Capture the cell that displays the provided text and extract its (x, y) central coordinate. 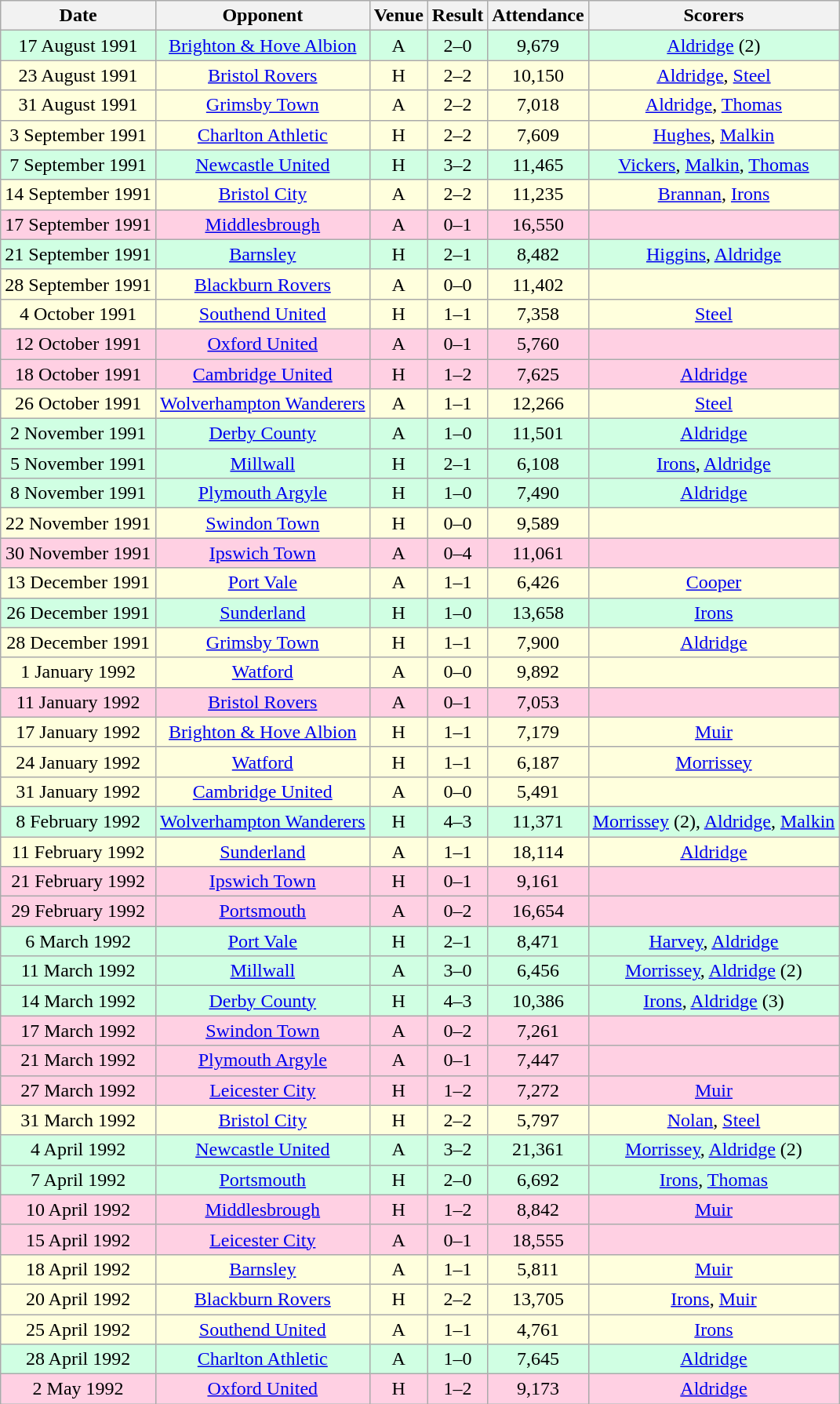
14 September 1991 (78, 195)
5,760 (538, 344)
9,589 (538, 523)
17 August 1991 (78, 45)
4 April 1992 (78, 1150)
13,705 (538, 1299)
Hughes, Malkin (714, 135)
27 March 1992 (78, 1090)
21 February 1992 (78, 882)
28 December 1991 (78, 642)
10,386 (538, 1001)
17 September 1991 (78, 224)
Venue (398, 16)
23 August 1991 (78, 75)
11,061 (538, 553)
Harvey, Aldridge (714, 941)
10,150 (538, 75)
Scorers (714, 16)
5,491 (538, 791)
Vickers, Malkin, Thomas (714, 165)
Higgins, Aldridge (714, 254)
7,900 (538, 642)
6,187 (538, 762)
28 April 1992 (78, 1359)
6 March 1992 (78, 941)
4,761 (538, 1329)
31 March 1992 (78, 1120)
2 May 1992 (78, 1389)
11,235 (538, 195)
Aldridge, Thomas (714, 105)
5,811 (538, 1269)
30 November 1991 (78, 553)
31 August 1991 (78, 105)
25 April 1992 (78, 1329)
11,465 (538, 165)
7,358 (538, 314)
6,108 (538, 464)
6,456 (538, 971)
10 April 1992 (78, 1209)
Morrissey (714, 762)
Irons, Aldridge (714, 464)
17 January 1992 (78, 732)
7,625 (538, 374)
Aldridge (2) (714, 45)
8 February 1992 (78, 821)
7 April 1992 (78, 1180)
18 October 1991 (78, 374)
7 September 1991 (78, 165)
Morrissey (2), Aldridge, Malkin (714, 821)
11,402 (538, 284)
9,679 (538, 45)
Cooper (714, 583)
5 November 1991 (78, 464)
11 February 1992 (78, 851)
7,053 (538, 702)
13 December 1991 (78, 583)
4 October 1991 (78, 314)
7,018 (538, 105)
21,361 (538, 1150)
Irons, Aldridge (3) (714, 1001)
12 October 1991 (78, 344)
6,692 (538, 1180)
18,114 (538, 851)
8,482 (538, 254)
Irons, Muir (714, 1299)
11 March 1992 (78, 971)
11,371 (538, 821)
7,447 (538, 1060)
7,261 (538, 1031)
20 April 1992 (78, 1299)
11,501 (538, 434)
7,272 (538, 1090)
8,842 (538, 1209)
7,490 (538, 493)
8,471 (538, 941)
1 January 1992 (78, 672)
Irons, Thomas (714, 1180)
Aldridge, Steel (714, 75)
2 November 1991 (78, 434)
24 January 1992 (78, 762)
18 April 1992 (78, 1269)
22 November 1991 (78, 523)
3–0 (457, 971)
3 September 1991 (78, 135)
31 January 1992 (78, 791)
12,266 (538, 404)
21 September 1991 (78, 254)
16,550 (538, 224)
7,645 (538, 1359)
0–4 (457, 553)
17 March 1992 (78, 1031)
15 April 1992 (78, 1239)
29 February 1992 (78, 911)
26 December 1991 (78, 613)
13,658 (538, 613)
7,609 (538, 135)
Date (78, 16)
6,426 (538, 583)
28 September 1991 (78, 284)
26 October 1991 (78, 404)
7,179 (538, 732)
9,892 (538, 672)
Result (457, 16)
16,654 (538, 911)
18,555 (538, 1239)
9,161 (538, 882)
Opponent (262, 16)
Nolan, Steel (714, 1120)
5,797 (538, 1120)
9,173 (538, 1389)
8 November 1991 (78, 493)
14 March 1992 (78, 1001)
Attendance (538, 16)
11 January 1992 (78, 702)
Brannan, Irons (714, 195)
21 March 1992 (78, 1060)
